Identify which cell holds the provided text, then report its (X, Y) central coordinate. 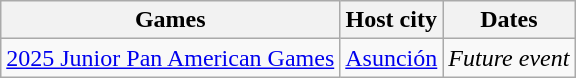
Dates (509, 20)
Future event (509, 58)
Host city (392, 20)
Asunción (392, 58)
Games (170, 20)
2025 Junior Pan American Games (170, 58)
